Detect which cell encompasses the target text, then output its [x, y] center coordinate. 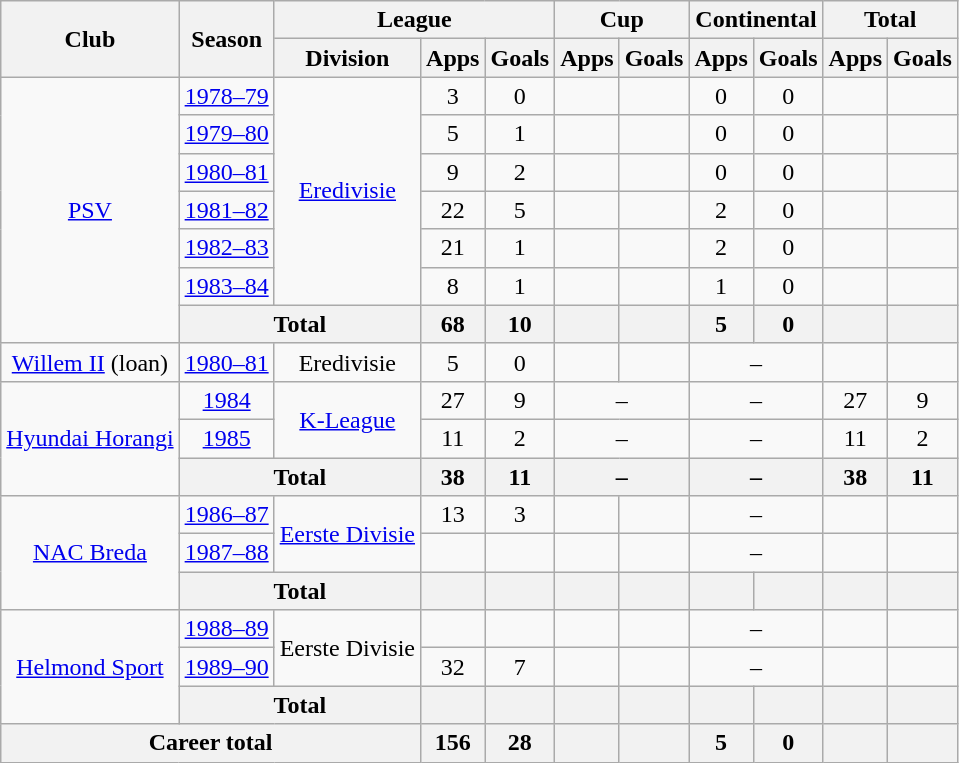
League [414, 20]
NAC Breda [90, 553]
13 [453, 515]
7 [520, 667]
21 [453, 248]
PSV [90, 210]
K-League [347, 419]
1978–79 [226, 96]
Season [226, 39]
22 [453, 210]
1982–83 [226, 248]
Club [90, 39]
10 [520, 324]
Career total [211, 743]
Division [347, 58]
Helmond Sport [90, 667]
8 [453, 286]
1986–87 [226, 515]
1985 [226, 438]
156 [453, 743]
1988–89 [226, 629]
28 [520, 743]
Continental [756, 20]
1989–90 [226, 667]
1981–82 [226, 210]
Cup [622, 20]
1987–88 [226, 553]
Willem II (loan) [90, 362]
Hyundai Horangi [90, 438]
68 [453, 324]
1983–84 [226, 286]
32 [453, 667]
1984 [226, 400]
1979–80 [226, 134]
